Output the (X, Y) coordinate of the center of the cell containing the given text.  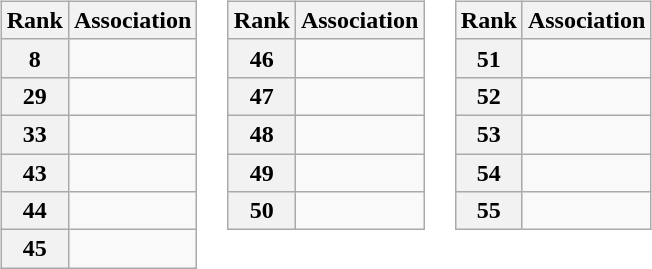
52 (488, 96)
44 (34, 211)
50 (262, 211)
29 (34, 96)
48 (262, 134)
33 (34, 134)
51 (488, 58)
55 (488, 211)
8 (34, 58)
47 (262, 96)
43 (34, 173)
46 (262, 58)
45 (34, 249)
53 (488, 134)
49 (262, 173)
54 (488, 173)
